Pinpoint the cell where the given text exists, returning its [x, y] midpoint coordinate. 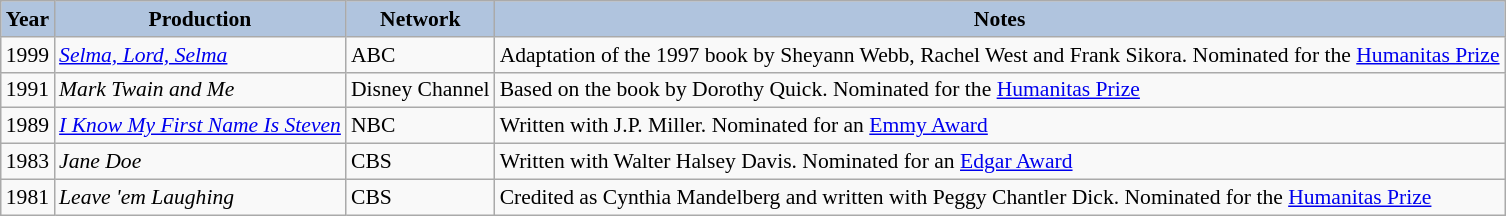
1999 [28, 55]
1981 [28, 197]
I Know My First Name Is Steven [200, 126]
NBC [420, 126]
Notes [1000, 19]
1991 [28, 90]
Leave 'em Laughing [200, 197]
Year [28, 19]
Disney Channel [420, 90]
Written with Walter Halsey Davis. Nominated for an Edgar Award [1000, 162]
ABC [420, 55]
Adaptation of the 1997 book by Sheyann Webb, Rachel West and Frank Sikora. Nominated for the Humanitas Prize [1000, 55]
Credited as Cynthia Mandelberg and written with Peggy Chantler Dick. Nominated for the Humanitas Prize [1000, 197]
Network [420, 19]
1989 [28, 126]
Written with J.P. Miller. Nominated for an Emmy Award [1000, 126]
Based on the book by Dorothy Quick. Nominated for the Humanitas Prize [1000, 90]
Selma, Lord, Selma [200, 55]
1983 [28, 162]
Jane Doe [200, 162]
Production [200, 19]
Mark Twain and Me [200, 90]
